Pinpoint the cell where the given text exists, returning its (X, Y) midpoint coordinate. 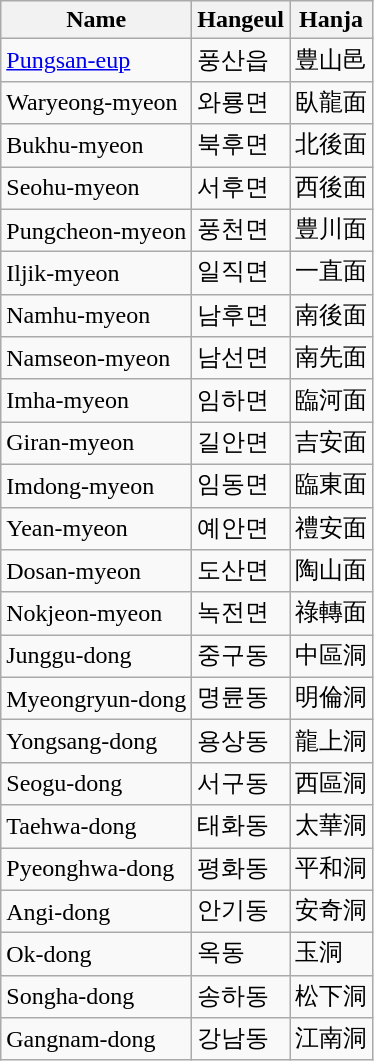
와룡면 (241, 102)
북후면 (241, 146)
臥龍面 (332, 102)
평화동 (241, 870)
풍천면 (241, 230)
禮安面 (332, 528)
Nokjeon-myeon (96, 614)
Myeongryun-dong (96, 698)
Iljik-myeon (96, 274)
Songha-dong (96, 996)
Imha-myeon (96, 400)
Ok-dong (96, 954)
도산면 (241, 572)
江南洞 (332, 1040)
풍산읍 (241, 60)
Bukhu-myeon (96, 146)
Yongsang-dong (96, 742)
예안면 (241, 528)
明倫洞 (332, 698)
Angi-dong (96, 912)
豊川面 (332, 230)
臨河面 (332, 400)
일직면 (241, 274)
중구동 (241, 656)
명륜동 (241, 698)
임동면 (241, 486)
Namseon-myeon (96, 358)
Hangeul (241, 20)
Taehwa-dong (96, 826)
Seogu-dong (96, 784)
南後面 (332, 316)
西區洞 (332, 784)
Seohu-myeon (96, 188)
西後面 (332, 188)
태화동 (241, 826)
Pungcheon-myeon (96, 230)
Name (96, 20)
吉安面 (332, 444)
龍上洞 (332, 742)
녹전면 (241, 614)
中區洞 (332, 656)
太華洞 (332, 826)
Pyeonghwa-dong (96, 870)
玉洞 (332, 954)
Dosan-myeon (96, 572)
송하동 (241, 996)
北後面 (332, 146)
安奇洞 (332, 912)
강남동 (241, 1040)
Waryeong-myeon (96, 102)
Hanja (332, 20)
Yean-myeon (96, 528)
松下洞 (332, 996)
一直面 (332, 274)
Pungsan-eup (96, 60)
豊山邑 (332, 60)
臨東面 (332, 486)
Junggu-dong (96, 656)
Giran-myeon (96, 444)
용상동 (241, 742)
陶山面 (332, 572)
서구동 (241, 784)
祿轉面 (332, 614)
남후면 (241, 316)
Imdong-myeon (96, 486)
남선면 (241, 358)
Gangnam-dong (96, 1040)
옥동 (241, 954)
임하면 (241, 400)
平和洞 (332, 870)
안기동 (241, 912)
南先面 (332, 358)
서후면 (241, 188)
Namhu-myeon (96, 316)
길안면 (241, 444)
